Output the (x, y) coordinate of the center of the cell containing the given text.  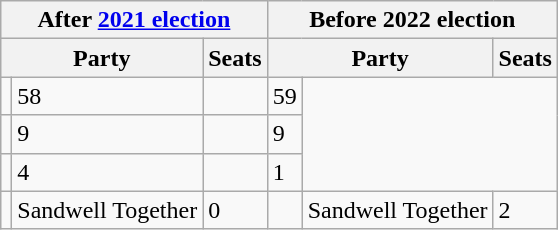
1 (284, 172)
59 (284, 96)
After 2021 election (134, 20)
Before 2022 election (412, 20)
4 (108, 172)
58 (108, 96)
2 (525, 210)
0 (235, 210)
